Find where the given text appears and provide that cell's center as (X, Y) coordinate. 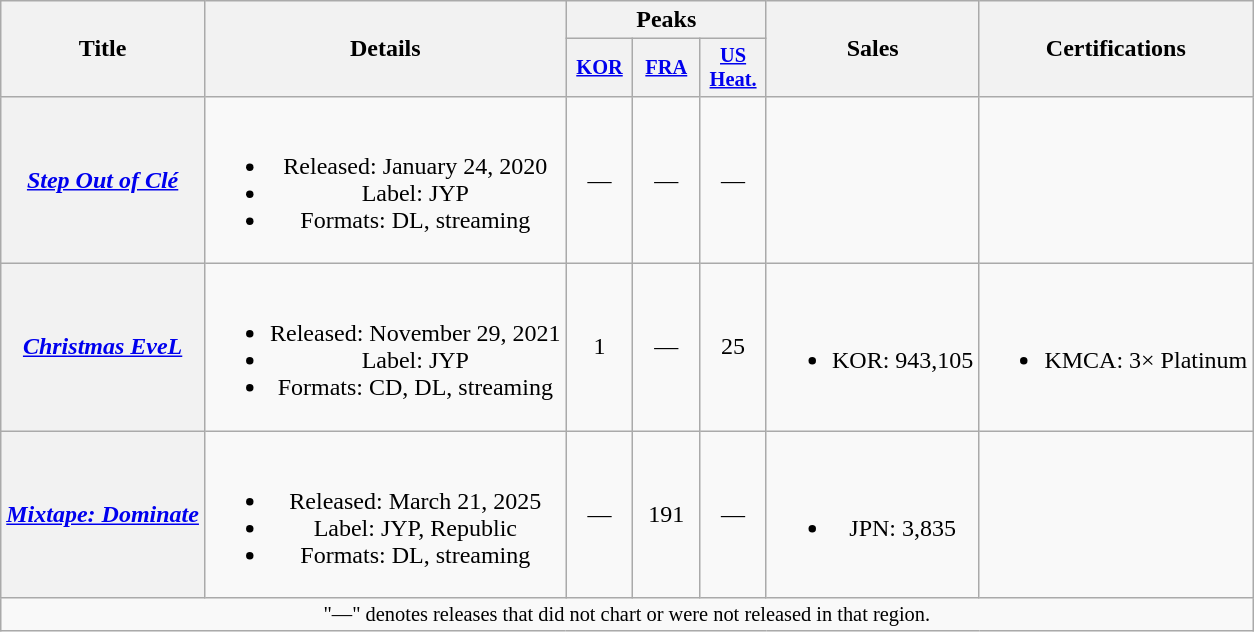
25 (734, 348)
Step Out of Clé (103, 180)
USHeat. (734, 68)
KOR (600, 68)
KOR: 943,105 (872, 348)
1 (600, 348)
191 (666, 514)
Details (385, 49)
KMCA: 3× Platinum (1116, 348)
Sales (872, 49)
Peaks (666, 20)
JPN: 3,835 (872, 514)
Christmas EveL (103, 348)
Released: January 24, 2020Label: JYPFormats: DL, streaming (385, 180)
Mixtape: Dominate (103, 514)
Title (103, 49)
Released: November 29, 2021Label: JYPFormats: CD, DL, streaming (385, 348)
"—" denotes releases that did not chart or were not released in that region. (627, 615)
Released: March 21, 2025Label: JYP, RepublicFormats: DL, streaming (385, 514)
Certifications (1116, 49)
FRA (666, 68)
